Capture the cell that displays the provided text and extract its (x, y) central coordinate. 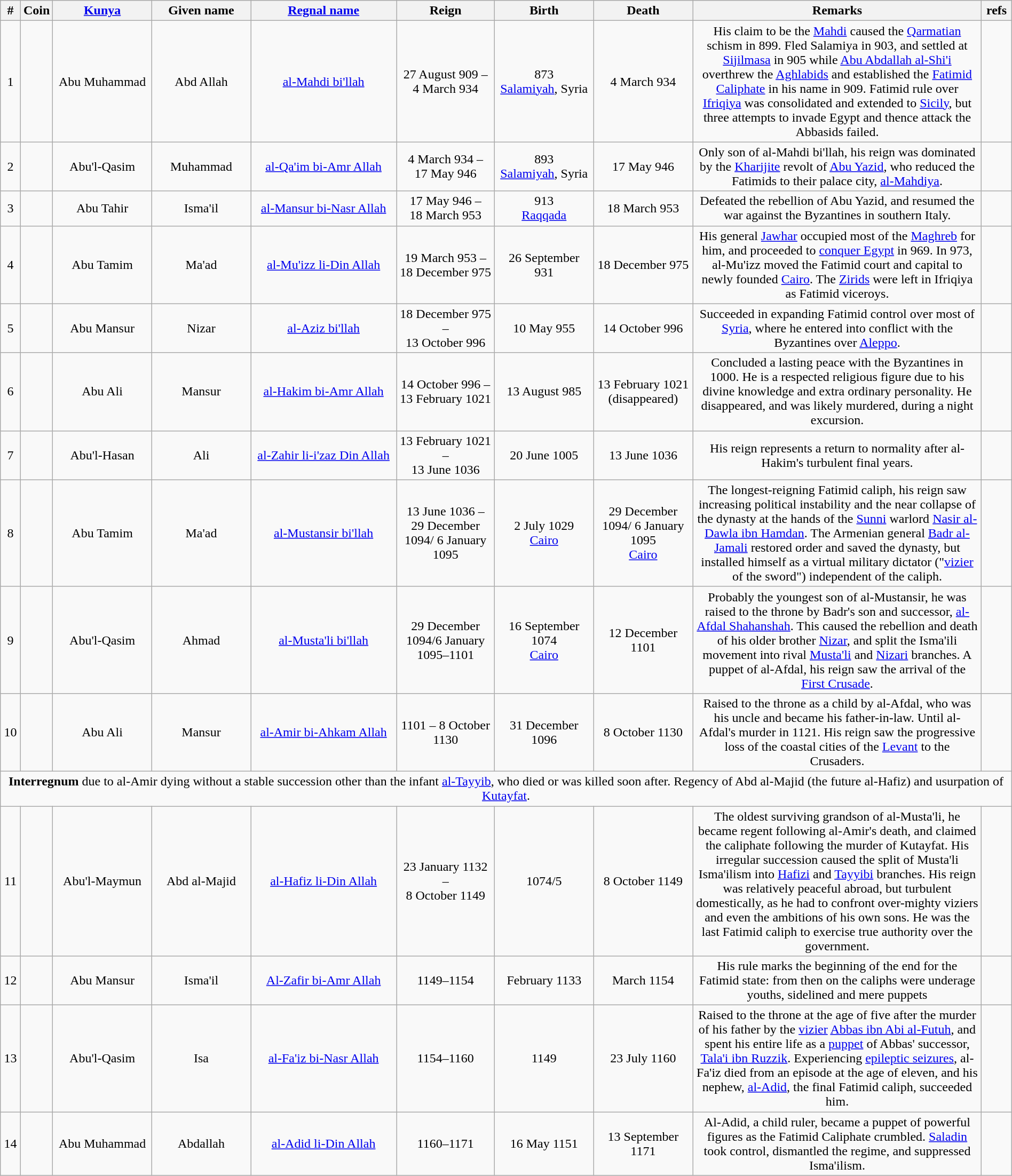
3 (11, 208)
Birth (544, 11)
29 December 1094/6 January 1095–1101 (446, 640)
Abu'l-Hasan (102, 455)
13 February 1021 –13 June 1036 (446, 455)
23 July 1160 (643, 1059)
1 (11, 81)
Nizar (201, 328)
8 (11, 533)
Abdallah (201, 1144)
4 (11, 265)
Abd al-Majid (201, 880)
893Salamiyah, Syria (544, 166)
Ahmad (201, 640)
# (11, 11)
al-Mu'izz li-Din Allah (323, 265)
14 (11, 1144)
14 October 996 –13 February 1021 (446, 392)
al-Mustansir bi'llah (323, 533)
al-Fa'iz bi-Nasr Allah (323, 1059)
His rule marks the beginning of the end for the Fatimid state: from then on the caliphs were underage youths, sidelined and mere puppets (837, 981)
13 September 1171 (643, 1144)
al-Amir bi-Ahkam Allah (323, 732)
Isa (201, 1059)
13 June 1036 – 29 December 1094/ 6 January 1095 (446, 533)
Abd Allah (201, 81)
9 (11, 640)
refs (997, 11)
Given name (201, 11)
Succeeded in expanding Fatimid control over most of Syria, where he entered into conflict with the Byzantines over Aleppo. (837, 328)
13 June 1036 (643, 455)
Muhammad (201, 166)
18 December 975 (643, 265)
7 (11, 455)
10 (11, 732)
16 May 1151 (544, 1144)
al-Musta'li bi'llah (323, 640)
Death (643, 11)
16 September 1074Cairo (544, 640)
23 January 1132 –8 October 1149 (446, 880)
Abu Tahir (102, 208)
10 May 955 (544, 328)
al-Mahdi bi'llah (323, 81)
2 (11, 166)
Kunya (102, 11)
18 March 953 (643, 208)
14 October 996 (643, 328)
8 October 1130 (643, 732)
1074/5 (544, 880)
29 December 1094/ 6 January 1095Cairo (643, 533)
Reign (446, 11)
873Salamiyah, Syria (544, 81)
Al-Zafir bi-Amr Allah (323, 981)
31 December 1096 (544, 732)
19 March 953 –18 December 975 (446, 265)
al-Qa'im bi-Amr Allah (323, 166)
Abu'l-Maymun (102, 880)
4 March 934 (643, 81)
1154–1160 (446, 1059)
1160–1171 (446, 1144)
His reign represents a return to normality after al-Hakim's turbulent final years. (837, 455)
13 August 985 (544, 392)
6 (11, 392)
913Raqqada (544, 208)
18 December 975 –13 October 996 (446, 328)
20 June 1005 (544, 455)
12 December 1101 (643, 640)
al-Mansur bi-Nasr Allah (323, 208)
Defeated the rebellion of Abu Yazid, and resumed the war against the Byzantines in southern Italy. (837, 208)
1149 (544, 1059)
March 1154 (643, 981)
1149–1154 (446, 981)
al-Zahir li-i'zaz Din Allah (323, 455)
al-Hakim bi-Amr Allah (323, 392)
al-Aziz bi'llah (323, 328)
al-Adid li-Din Allah (323, 1144)
February 1133 (544, 981)
17 May 946 –18 March 953 (446, 208)
Remarks (837, 11)
8 October 1149 (643, 880)
Coin (36, 11)
5 (11, 328)
al-Hafiz li-Din Allah (323, 880)
1101 – 8 October 1130 (446, 732)
4 March 934 –17 May 946 (446, 166)
27 August 909 – 4 March 934 (446, 81)
17 May 946 (643, 166)
26 September 931 (544, 265)
13 (11, 1059)
2 July 1029Cairo (544, 533)
11 (11, 880)
Regnal name (323, 11)
13 February 1021 (disappeared) (643, 392)
12 (11, 981)
Ali (201, 455)
